Find where the given text appears and provide that cell's center as [x, y] coordinate. 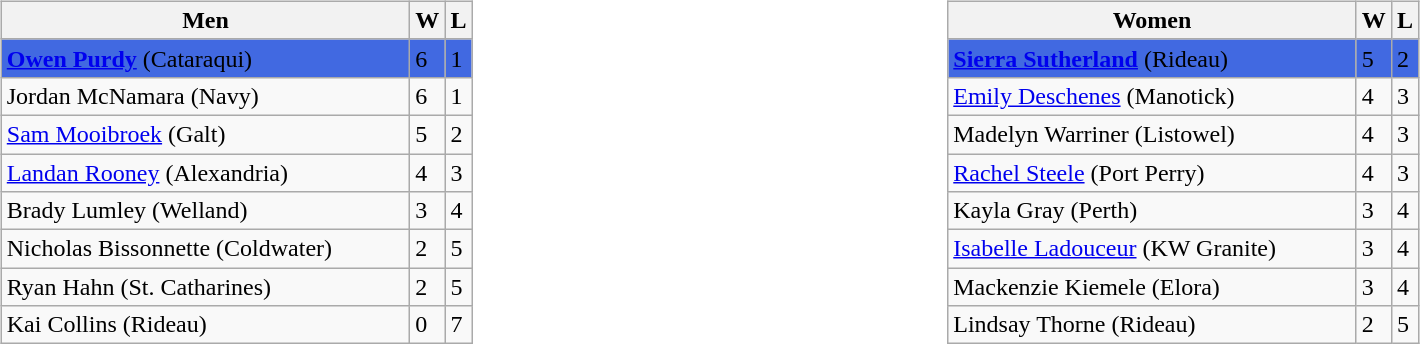
Sierra Sutherland (Rideau) [1152, 58]
Rachel Steele (Port Perry) [1152, 173]
0 [428, 325]
Isabelle Ladouceur (KW Granite) [1152, 249]
Madelyn Warriner (Listowel) [1152, 134]
7 [458, 325]
Mackenzie Kiemele (Elora) [1152, 287]
Kai Collins (Rideau) [206, 325]
Women [1152, 20]
Kayla Gray (Perth) [1152, 211]
Owen Purdy (Cataraqui) [206, 58]
Sam Mooibroek (Galt) [206, 134]
Ryan Hahn (St. Catharines) [206, 287]
Lindsay Thorne (Rideau) [1152, 325]
Landan Rooney (Alexandria) [206, 173]
Emily Deschenes (Manotick) [1152, 96]
Men [206, 20]
Nicholas Bissonnette (Coldwater) [206, 249]
Brady Lumley (Welland) [206, 211]
Jordan McNamara (Navy) [206, 96]
